Extract the [x, y] coordinate from the center of the cell holding the provided text.  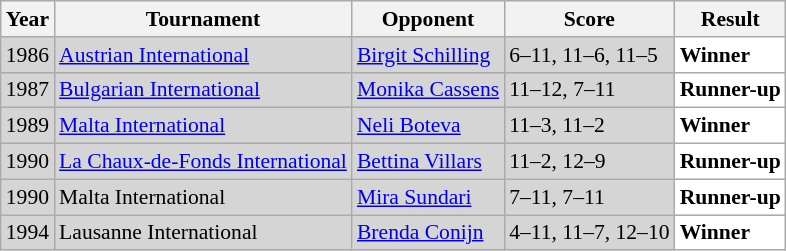
6–11, 11–6, 11–5 [589, 55]
1987 [28, 90]
Result [730, 19]
11–2, 12–9 [589, 162]
1986 [28, 55]
Neli Boteva [428, 126]
Year [28, 19]
Brenda Conijn [428, 233]
Monika Cassens [428, 90]
11–3, 11–2 [589, 126]
Austrian International [203, 55]
7–11, 7–11 [589, 197]
Lausanne International [203, 233]
1994 [28, 233]
Bulgarian International [203, 90]
Bettina Villars [428, 162]
11–12, 7–11 [589, 90]
Opponent [428, 19]
4–11, 11–7, 12–10 [589, 233]
Tournament [203, 19]
Mira Sundari [428, 197]
Birgit Schilling [428, 55]
1989 [28, 126]
La Chaux-de-Fonds International [203, 162]
Score [589, 19]
